Pinpoint the cell where the given text exists, returning its [x, y] midpoint coordinate. 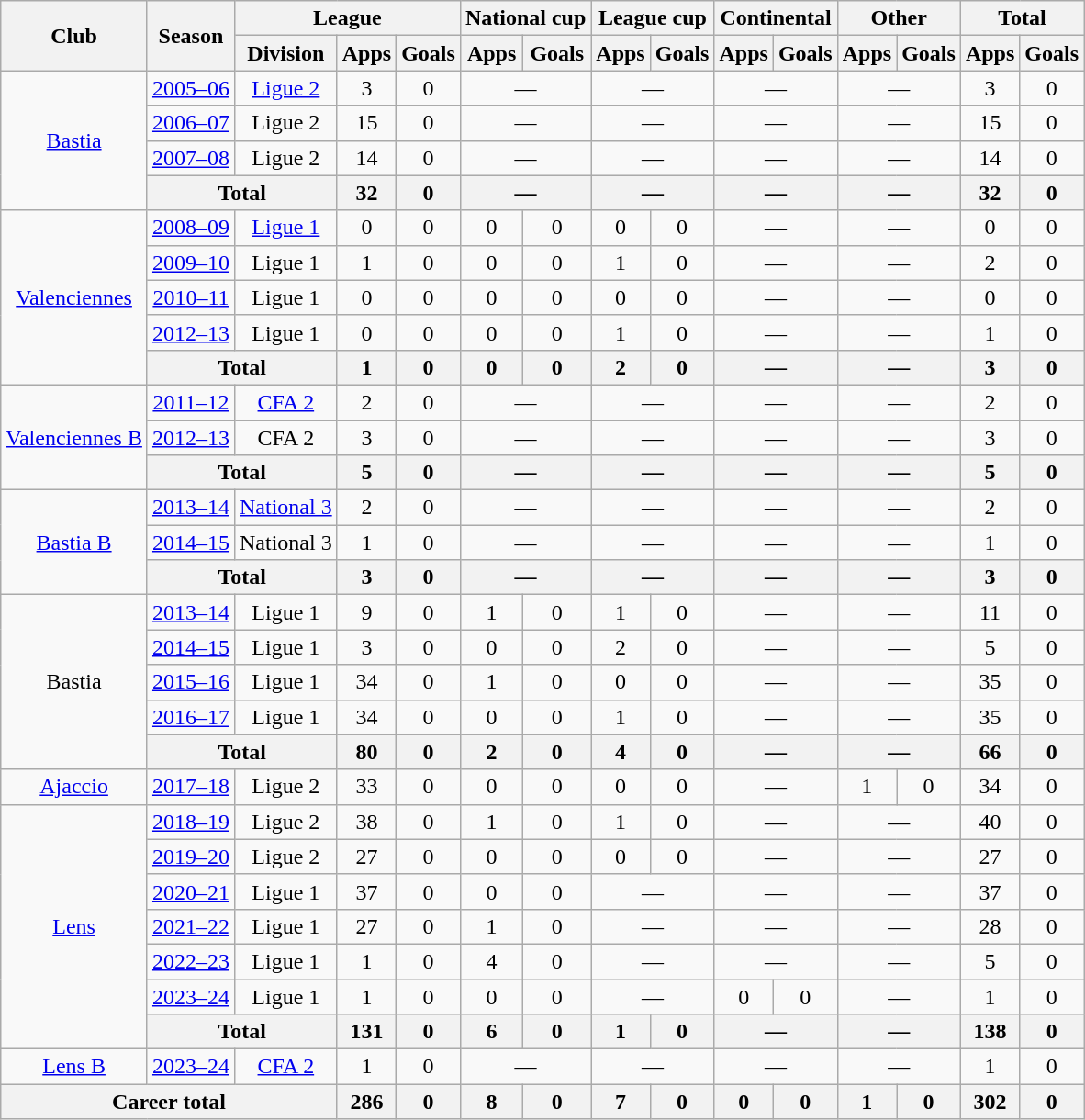
Career total [169, 1102]
2017–18 [191, 787]
40 [990, 822]
2020–21 [191, 891]
11 [990, 612]
Bastia B [74, 543]
302 [990, 1102]
2015–16 [191, 682]
Lens [74, 926]
Lens B [74, 1067]
Division [285, 53]
38 [366, 822]
28 [990, 926]
Valenciennes B [74, 437]
Club [74, 36]
2016–17 [191, 717]
6 [491, 1032]
Valenciennes [74, 297]
League [347, 18]
National cup [525, 18]
2007–08 [191, 158]
33 [366, 787]
Ajaccio [74, 787]
2019–20 [191, 857]
Continental [776, 18]
2008–09 [191, 228]
80 [366, 752]
League cup [653, 18]
66 [990, 752]
2011–12 [191, 402]
9 [366, 612]
2006–07 [191, 123]
Season [191, 36]
2022–23 [191, 961]
138 [990, 1032]
7 [621, 1102]
2021–22 [191, 926]
131 [366, 1032]
286 [366, 1102]
2010–11 [191, 297]
2018–19 [191, 822]
8 [491, 1102]
2009–10 [191, 263]
Other [899, 18]
2005–06 [191, 88]
